Find where the given text appears and provide that cell's center as (x, y) coordinate. 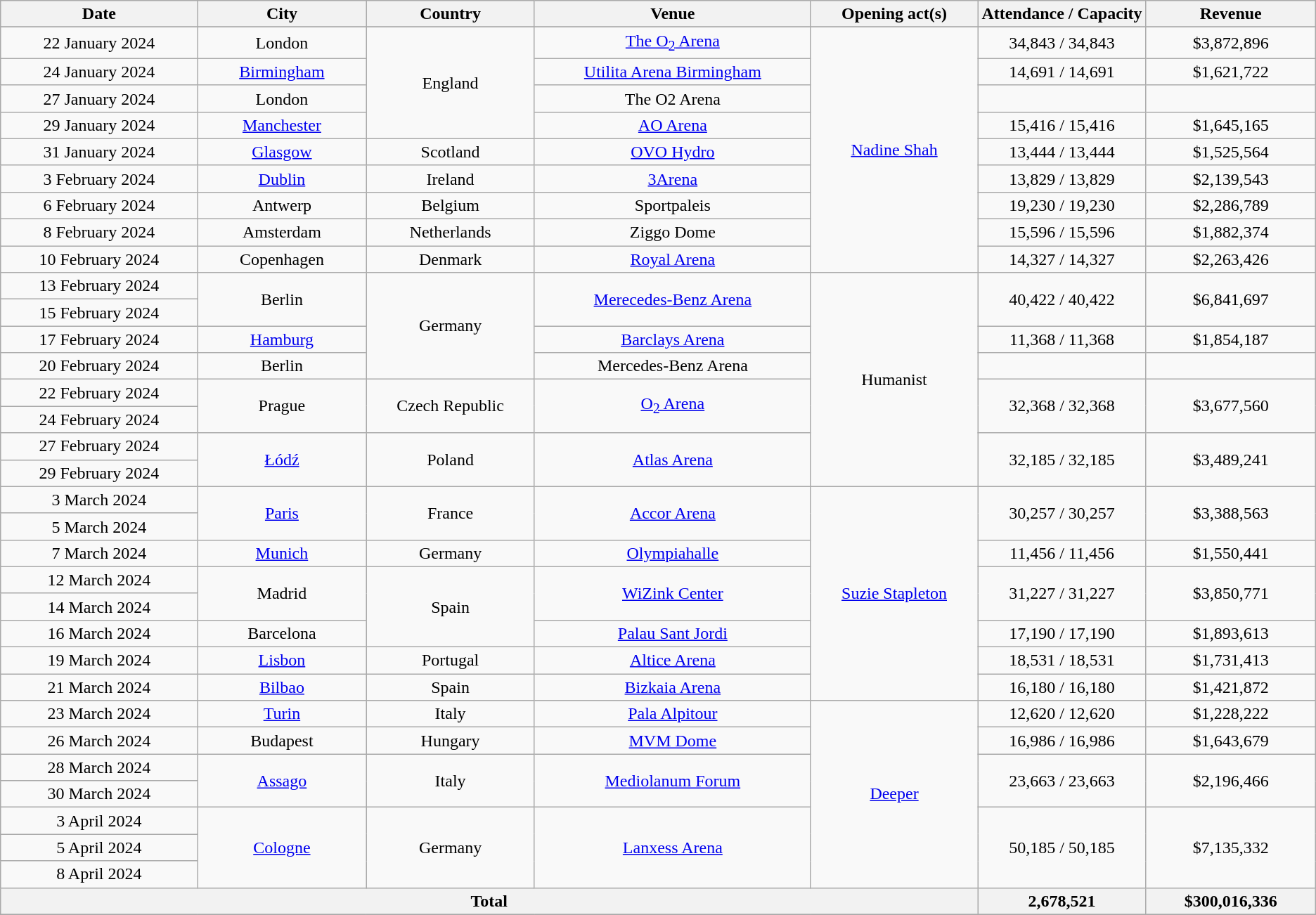
Manchester (282, 125)
5 April 2024 (99, 848)
30,257 / 30,257 (1062, 513)
Czech Republic (450, 406)
$1,525,564 (1230, 152)
France (450, 513)
$1,731,413 (1230, 661)
City (282, 14)
15,416 / 15,416 (1062, 125)
Madrid (282, 593)
Dublin (282, 179)
Accor Arena (672, 513)
$1,550,441 (1230, 553)
Mediolanum Forum (672, 781)
Prague (282, 406)
$3,850,771 (1230, 593)
Hamburg (282, 339)
3Arena (672, 179)
Revenue (1230, 14)
England (450, 83)
Hungary (450, 741)
2,678,521 (1062, 901)
Pala Alpitour (672, 714)
14,327 / 14,327 (1062, 259)
Łódź (282, 460)
$6,841,697 (1230, 299)
Bizkaia Arena (672, 687)
32,368 / 32,368 (1062, 406)
Mercedes-Benz Arena (672, 366)
28 March 2024 (99, 767)
$300,016,336 (1230, 901)
27 February 2024 (99, 446)
19,230 / 19,230 (1062, 205)
Ziggo Dome (672, 233)
27 January 2024 (99, 98)
13 February 2024 (99, 286)
8 February 2024 (99, 233)
Utilita Arena Birmingham (672, 72)
WiZink Center (672, 593)
40,422 / 40,422 (1062, 299)
$1,228,222 (1230, 714)
14,691 / 14,691 (1062, 72)
$2,139,543 (1230, 179)
31 January 2024 (99, 152)
10 February 2024 (99, 259)
MVM Dome (672, 741)
3 April 2024 (99, 821)
6 February 2024 (99, 205)
$3,872,896 (1230, 43)
Date (99, 14)
$3,388,563 (1230, 513)
13,829 / 13,829 (1062, 179)
15 February 2024 (99, 313)
24 January 2024 (99, 72)
Denmark (450, 259)
5 March 2024 (99, 526)
31,227 / 31,227 (1062, 593)
16,986 / 16,986 (1062, 741)
$1,893,613 (1230, 633)
30 March 2024 (99, 794)
Suzie Stapleton (894, 593)
Netherlands (450, 233)
12,620 / 12,620 (1062, 714)
AO Arena (672, 125)
Portugal (450, 661)
17,190 / 17,190 (1062, 633)
Antwerp (282, 205)
22 January 2024 (99, 43)
$2,196,466 (1230, 781)
8 April 2024 (99, 874)
Bilbao (282, 687)
Attendance / Capacity (1062, 14)
Scotland (450, 152)
Venue (672, 14)
11,368 / 11,368 (1062, 339)
Barclays Arena (672, 339)
$3,677,560 (1230, 406)
16,180 / 16,180 (1062, 687)
29 January 2024 (99, 125)
Palau Sant Jordi (672, 633)
Country (450, 14)
Amsterdam (282, 233)
OVO Hydro (672, 152)
34,843 / 34,843 (1062, 43)
23 March 2024 (99, 714)
23,663 / 23,663 (1062, 781)
7 March 2024 (99, 553)
24 February 2024 (99, 420)
Cologne (282, 848)
Paris (282, 513)
Total (489, 901)
29 February 2024 (99, 473)
$1,421,872 (1230, 687)
Opening act(s) (894, 14)
32,185 / 32,185 (1062, 460)
Budapest (282, 741)
Humanist (894, 379)
$1,621,722 (1230, 72)
Poland (450, 460)
Birmingham (282, 72)
Assago (282, 781)
Glasgow (282, 152)
Nadine Shah (894, 150)
19 March 2024 (99, 661)
Lanxess Arena (672, 848)
Copenhagen (282, 259)
11,456 / 11,456 (1062, 553)
$1,645,165 (1230, 125)
Munich (282, 553)
18,531 / 18,531 (1062, 661)
$2,263,426 (1230, 259)
22 February 2024 (99, 393)
Merecedes-Benz Arena (672, 299)
$7,135,332 (1230, 848)
Olympiahalle (672, 553)
$1,643,679 (1230, 741)
26 March 2024 (99, 741)
3 February 2024 (99, 179)
Altice Arena (672, 661)
Atlas Arena (672, 460)
$3,489,241 (1230, 460)
Turin (282, 714)
Barcelona (282, 633)
Royal Arena (672, 259)
Deeper (894, 794)
13,444 / 13,444 (1062, 152)
O2 Arena (672, 406)
$1,854,187 (1230, 339)
50,185 / 50,185 (1062, 848)
20 February 2024 (99, 366)
$2,286,789 (1230, 205)
3 March 2024 (99, 500)
$1,882,374 (1230, 233)
15,596 / 15,596 (1062, 233)
Belgium (450, 205)
17 February 2024 (99, 339)
Sportpaleis (672, 205)
Lisbon (282, 661)
Ireland (450, 179)
14 March 2024 (99, 606)
12 March 2024 (99, 580)
16 March 2024 (99, 633)
21 March 2024 (99, 687)
